Locate the cell with the specified text and output its [X, Y] center coordinate. 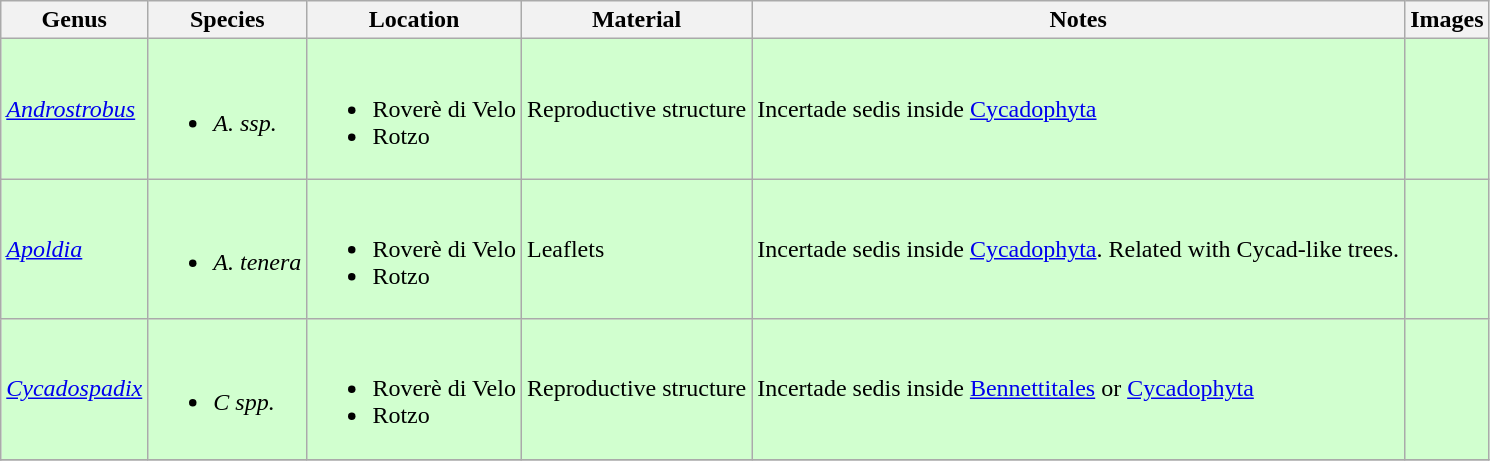
Images [1447, 20]
Location [414, 20]
Genus [74, 20]
Species [228, 20]
Cycadospadix [74, 389]
Notes [1078, 20]
C spp. [228, 389]
Apoldia [74, 249]
Androstrobus [74, 109]
A. ssp. [228, 109]
Leaflets [636, 249]
Incertade sedis inside Cycadophyta [1078, 109]
A. tenera [228, 249]
Incertade sedis inside Cycadophyta. Related with Cycad-like trees. [1078, 249]
Incertade sedis inside Bennettitales or Cycadophyta [1078, 389]
Material [636, 20]
